Output the (x, y) coordinate of the center of the cell containing the given text.  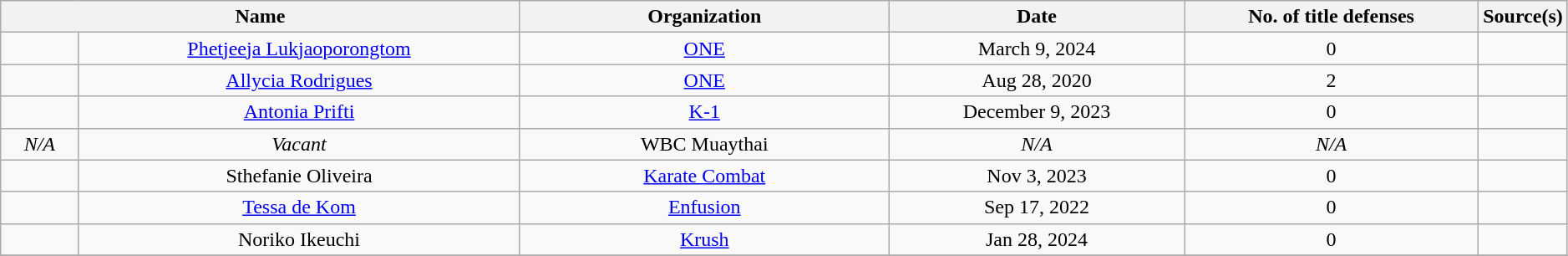
December 9, 2023 (1036, 112)
Vacant (299, 144)
Sep 17, 2022 (1036, 207)
March 9, 2024 (1036, 49)
Antonia Prifti (299, 112)
Date (1036, 17)
Sthefanie Oliveira (299, 176)
Source(s) (1524, 17)
Noriko Ikeuchi (299, 239)
Allycia Rodrigues (299, 80)
WBC Muaythai (704, 144)
Name (261, 17)
Tessa de Kom (299, 207)
Nov 3, 2023 (1036, 176)
Enfusion (704, 207)
No. of title defenses (1332, 17)
Aug 28, 2020 (1036, 80)
Organization (704, 17)
2 (1332, 80)
Phetjeeja Lukjaoporongtom (299, 49)
Karate Combat (704, 176)
K-1 (704, 112)
Jan 28, 2024 (1036, 239)
Krush (704, 239)
